For the text-containing cell, return its midpoint in [x, y] coordinate format. 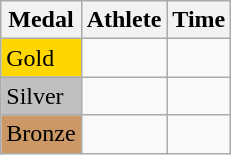
Silver [41, 96]
Athlete [124, 20]
Bronze [41, 134]
Time [199, 20]
Medal [41, 20]
Gold [41, 58]
